Extract the (X, Y) coordinate from the center of the cell holding the provided text.  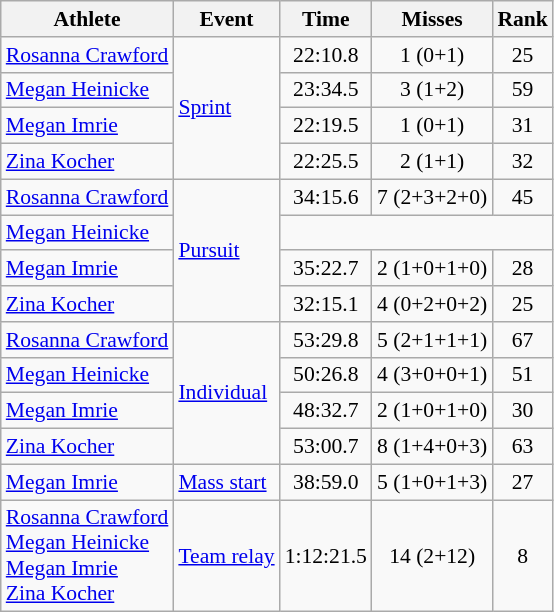
27 (522, 482)
3 (1+2) (432, 90)
Team relay (226, 556)
Sprint (226, 108)
53:00.7 (326, 447)
50:26.8 (326, 375)
23:34.5 (326, 90)
5 (2+1+1+1) (432, 340)
63 (522, 447)
Event (226, 19)
45 (522, 197)
2 (1+1) (432, 162)
Rosanna CrawfordMegan HeinickeMegan ImrieZina Kocher (88, 556)
14 (2+12) (432, 556)
48:32.7 (326, 411)
4 (3+0+0+1) (432, 375)
30 (522, 411)
22:25.5 (326, 162)
Time (326, 19)
5 (1+0+1+3) (432, 482)
38:59.0 (326, 482)
32 (522, 162)
34:15.6 (326, 197)
32:15.1 (326, 304)
59 (522, 90)
28 (522, 269)
51 (522, 375)
8 (522, 556)
35:22.7 (326, 269)
53:29.8 (326, 340)
Individual (226, 393)
7 (2+3+2+0) (432, 197)
4 (0+2+0+2) (432, 304)
Athlete (88, 19)
Rank (522, 19)
31 (522, 126)
1:12:21.5 (326, 556)
22:10.8 (326, 55)
22:19.5 (326, 126)
8 (1+4+0+3) (432, 447)
Mass start (226, 482)
67 (522, 340)
Misses (432, 19)
Pursuit (226, 250)
